Pinpoint the cell where the given text exists, returning its (X, Y) midpoint coordinate. 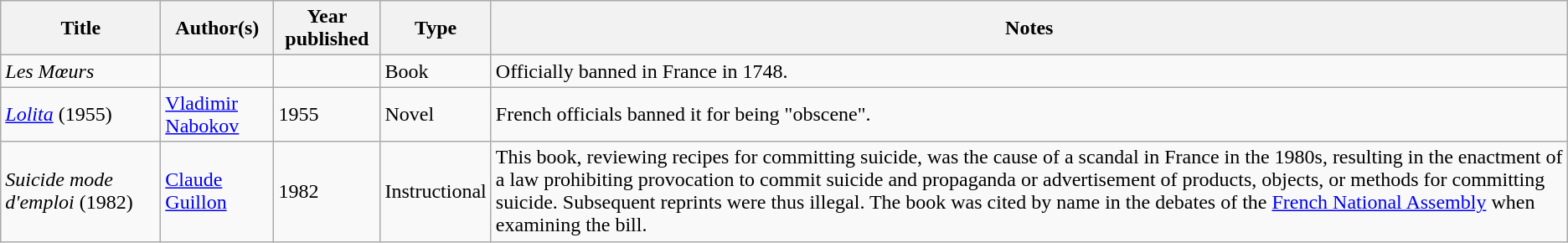
Book (436, 71)
Title (80, 28)
Officially banned in France in 1748. (1029, 71)
Year published (327, 28)
Claude Guillon (218, 191)
Lolita (1955) (80, 114)
1982 (327, 191)
French officials banned it for being "obscene". (1029, 114)
1955 (327, 114)
Notes (1029, 28)
Novel (436, 114)
Suicide mode d'emploi (1982) (80, 191)
Author(s) (218, 28)
Instructional (436, 191)
Vladimir Nabokov (218, 114)
Les Mœurs (80, 71)
Type (436, 28)
